From the cell containing the given text, extract its center point as (X, Y) coordinate. 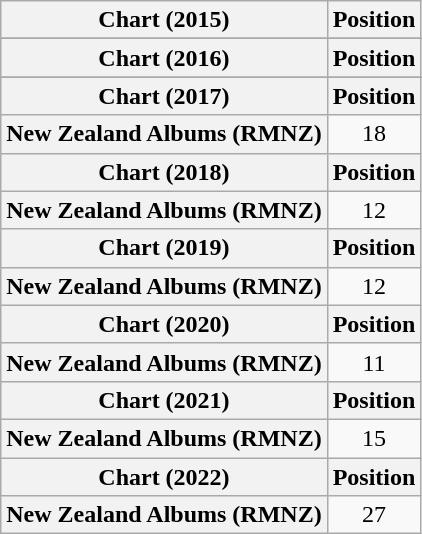
Chart (2015) (164, 20)
Chart (2020) (164, 324)
Chart (2021) (164, 400)
Chart (2017) (164, 96)
Chart (2022) (164, 477)
Chart (2018) (164, 172)
11 (374, 362)
27 (374, 515)
Chart (2019) (164, 248)
Chart (2016) (164, 58)
18 (374, 134)
15 (374, 438)
